Determine the (x, y) coordinate at the center of the cell enclosing the given text.  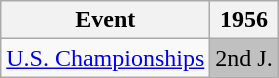
Event (106, 20)
2nd J. (244, 58)
U.S. Championships (106, 58)
1956 (244, 20)
